Determine the [x, y] coordinate at the center of the cell enclosing the given text.  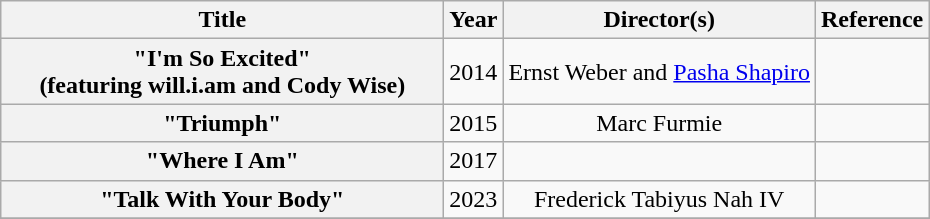
"I'm So Excited"(featuring will.i.am and Cody Wise) [222, 72]
2014 [474, 72]
2017 [474, 161]
Director(s) [660, 20]
2023 [474, 199]
"Triumph" [222, 123]
"Talk With Your Body" [222, 199]
Ernst Weber and Pasha Shapiro [660, 72]
Title [222, 20]
Year [474, 20]
Reference [872, 20]
"Where I Am" [222, 161]
Frederick Tabiyus Nah IV [660, 199]
2015 [474, 123]
Marc Furmie [660, 123]
